Pinpoint the cell where the given text exists, returning its [x, y] midpoint coordinate. 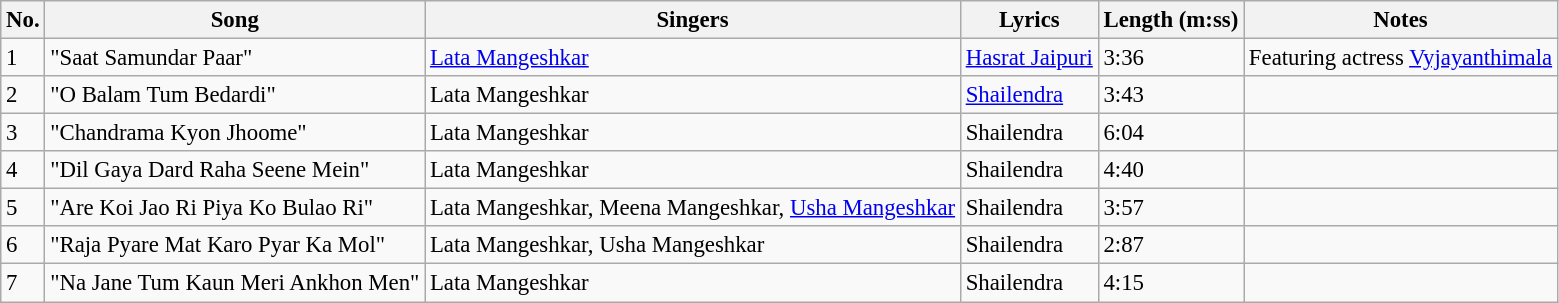
Lata Mangeshkar, Usha Mangeshkar [693, 245]
7 [23, 283]
"Na Jane Tum Kaun Meri Ankhon Men" [235, 283]
Lyrics [1029, 20]
Hasrat Jaipuri [1029, 58]
No. [23, 20]
4:15 [1170, 283]
6 [23, 245]
"Saat Samundar Paar" [235, 58]
"Raja Pyare Mat Karo Pyar Ka Mol" [235, 245]
2 [23, 95]
3 [23, 133]
1 [23, 58]
4:40 [1170, 170]
Length (m:ss) [1170, 20]
Singers [693, 20]
Lata Mangeshkar, Meena Mangeshkar, Usha Mangeshkar [693, 208]
4 [23, 170]
2:87 [1170, 245]
"Dil Gaya Dard Raha Seene Mein" [235, 170]
Notes [1401, 20]
3:36 [1170, 58]
"O Balam Tum Bedardi" [235, 95]
Song [235, 20]
6:04 [1170, 133]
3:57 [1170, 208]
5 [23, 208]
3:43 [1170, 95]
"Chandrama Kyon Jhoome" [235, 133]
Featuring actress Vyjayanthimala [1401, 58]
"Are Koi Jao Ri Piya Ko Bulao Ri" [235, 208]
